Find where the given text appears and provide that cell's center as [x, y] coordinate. 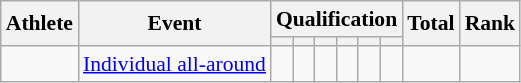
Individual all-around [174, 64]
Total [430, 24]
Athlete [40, 24]
Qualification [336, 19]
Rank [490, 24]
Event [174, 24]
